Capture the cell that displays the provided text and extract its (X, Y) central coordinate. 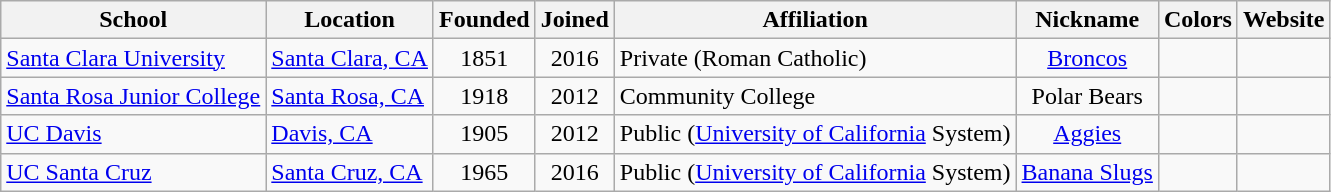
Colors (1198, 20)
Nickname (1087, 20)
School (134, 20)
Founded (484, 20)
Location (350, 20)
1918 (484, 96)
Banana Slugs (1087, 172)
1905 (484, 134)
Polar Bears (1087, 96)
Broncos (1087, 58)
Santa Rosa Junior College (134, 96)
Aggies (1087, 134)
Joined (574, 20)
Affiliation (815, 20)
Santa Rosa, CA (350, 96)
Santa Cruz, CA (350, 172)
UC Davis (134, 134)
1851 (484, 58)
Davis, CA (350, 134)
Private (Roman Catholic) (815, 58)
1965 (484, 172)
Santa Clara, CA (350, 58)
UC Santa Cruz (134, 172)
Community College (815, 96)
Website (1283, 20)
Santa Clara University (134, 58)
